Find where the given text appears and provide that cell's center as [x, y] coordinate. 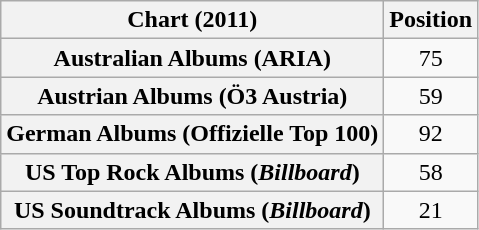
58 [431, 172]
Position [431, 20]
US Soundtrack Albums (Billboard) [192, 210]
59 [431, 96]
Australian Albums (ARIA) [192, 58]
92 [431, 134]
21 [431, 210]
Chart (2011) [192, 20]
Austrian Albums (Ö3 Austria) [192, 96]
US Top Rock Albums (Billboard) [192, 172]
German Albums (Offizielle Top 100) [192, 134]
75 [431, 58]
